Provide the (X, Y) coordinate of the cell's center where the given text is located.  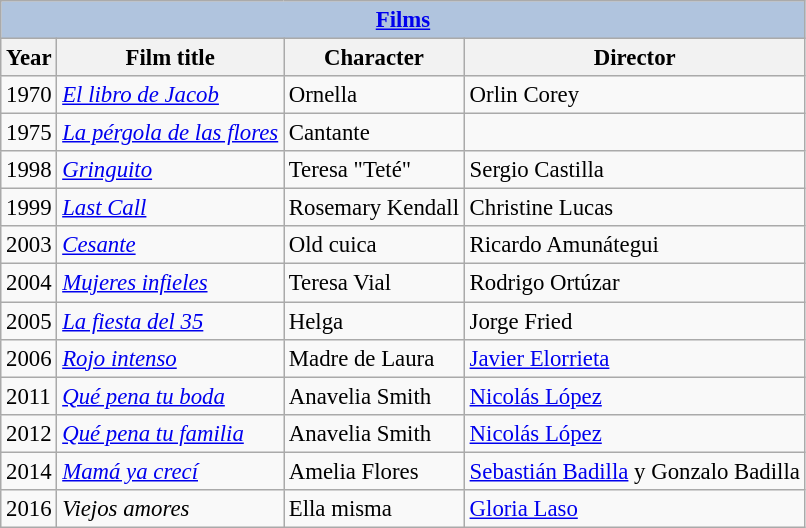
Sergio Castilla (634, 170)
Madre de Laura (374, 358)
2006 (29, 358)
1975 (29, 133)
1970 (29, 95)
2016 (29, 509)
Qué pena tu familia (170, 433)
Gloria Laso (634, 509)
Amelia Flores (374, 471)
Old cuica (374, 245)
Jorge Fried (634, 321)
Year (29, 58)
El libro de Jacob (170, 95)
Mamá ya crecí (170, 471)
2012 (29, 433)
La pérgola de las flores (170, 133)
Ornella (374, 95)
Cantante (374, 133)
2014 (29, 471)
Javier Elorrieta (634, 358)
Viejos amores (170, 509)
Cesante (170, 245)
Director (634, 58)
Last Call (170, 208)
Films (403, 20)
Rojo intenso (170, 358)
1999 (29, 208)
Teresa "Teté" (374, 170)
2011 (29, 396)
2003 (29, 245)
Film title (170, 58)
Gringuito (170, 170)
Helga (374, 321)
La fiesta del 35 (170, 321)
Teresa Vial (374, 283)
Orlin Corey (634, 95)
Ella misma (374, 509)
2004 (29, 283)
2005 (29, 321)
Rosemary Kendall (374, 208)
1998 (29, 170)
Qué pena tu boda (170, 396)
Rodrigo Ortúzar (634, 283)
Ricardo Amunátegui (634, 245)
Sebastián Badilla y Gonzalo Badilla (634, 471)
Christine Lucas (634, 208)
Character (374, 58)
Mujeres infieles (170, 283)
